Provide the [X, Y] coordinate of the cell's center where the given text is located.  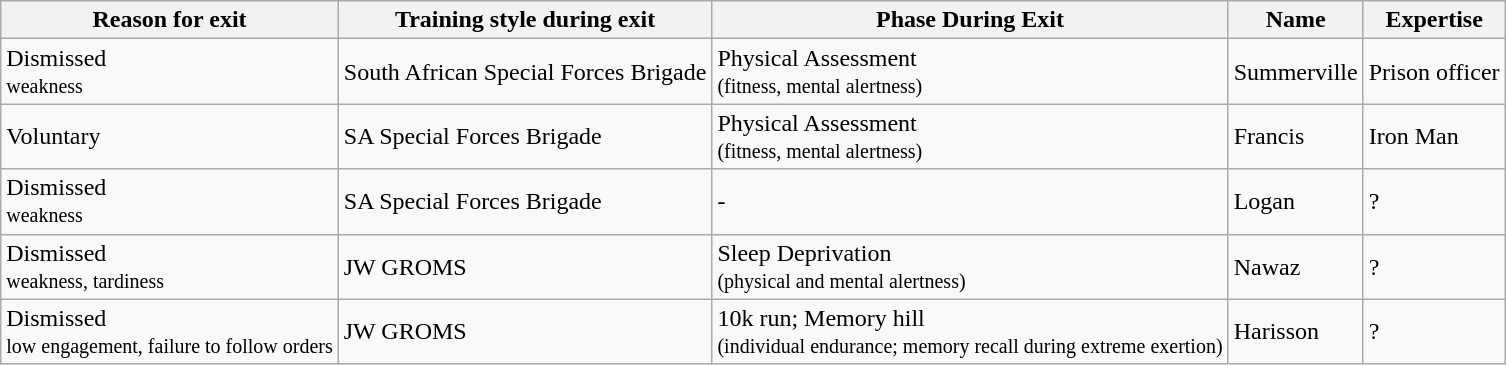
Dismissedweakness, tardiness [170, 266]
- [970, 202]
Francis [1296, 136]
Iron Man [1434, 136]
Logan [1296, 202]
Voluntary [170, 136]
Nawaz [1296, 266]
Expertise [1434, 20]
Name [1296, 20]
Harisson [1296, 332]
Summerville [1296, 72]
Sleep Deprivation(physical and mental alertness) [970, 266]
South African Special Forces Brigade [525, 72]
Dismissedlow engagement, failure to follow orders [170, 332]
Phase During Exit [970, 20]
Reason for exit [170, 20]
Training style during exit [525, 20]
Prison officer [1434, 72]
10k run; Memory hill(individual endurance; memory recall during extreme exertion) [970, 332]
